Return the [x, y] coordinate for the center point of the cell that contains the specified text.  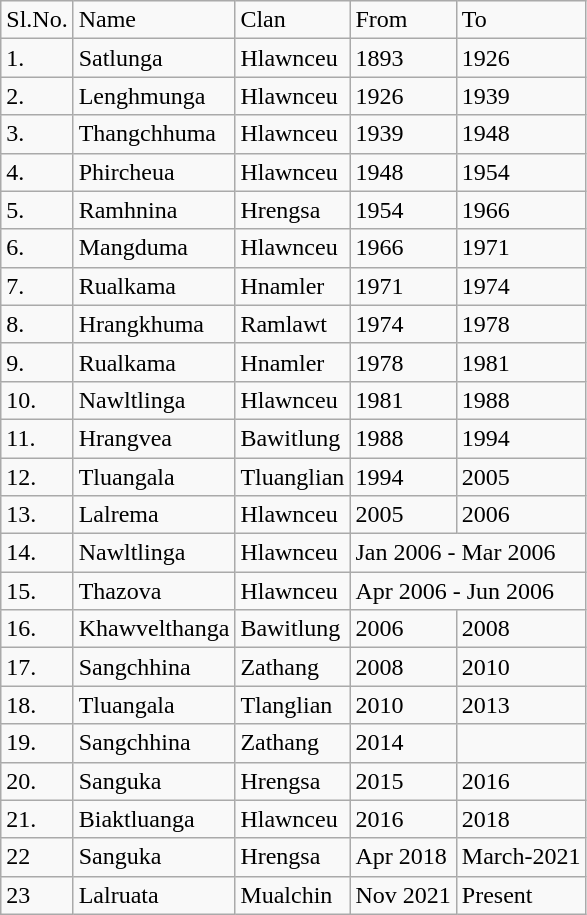
Sl.No. [37, 20]
Biaktluanga [154, 819]
2013 [521, 705]
5. [37, 210]
Mangduma [154, 248]
2015 [403, 781]
Hrangkhuma [154, 324]
From [403, 20]
11. [37, 438]
10. [37, 400]
7. [37, 286]
9. [37, 362]
Hrangvea [154, 438]
Lenghmunga [154, 96]
Phircheua [154, 172]
19. [37, 743]
2018 [521, 819]
Satlunga [154, 58]
12. [37, 477]
2014 [403, 743]
Name [154, 20]
8. [37, 324]
20. [37, 781]
To [521, 20]
Tlanglian [292, 705]
22 [37, 857]
14. [37, 553]
Thangchhuma [154, 134]
4. [37, 172]
Ramlawt [292, 324]
Khawvelthanga [154, 629]
Tluanglian [292, 477]
Jan 2006 - Mar 2006 [468, 553]
Apr 2018 [403, 857]
23 [37, 895]
1. [37, 58]
Present [521, 895]
1893 [403, 58]
Lalrema [154, 515]
2. [37, 96]
13. [37, 515]
Nov 2021 [403, 895]
Ramhnina [154, 210]
17. [37, 667]
Lalruata [154, 895]
Clan [292, 20]
March-2021 [521, 857]
15. [37, 591]
6. [37, 248]
16. [37, 629]
Mualchin [292, 895]
Apr 2006 - Jun 2006 [468, 591]
21. [37, 819]
Thazova [154, 591]
18. [37, 705]
3. [37, 134]
